Find where the given text appears and provide that cell's center as (X, Y) coordinate. 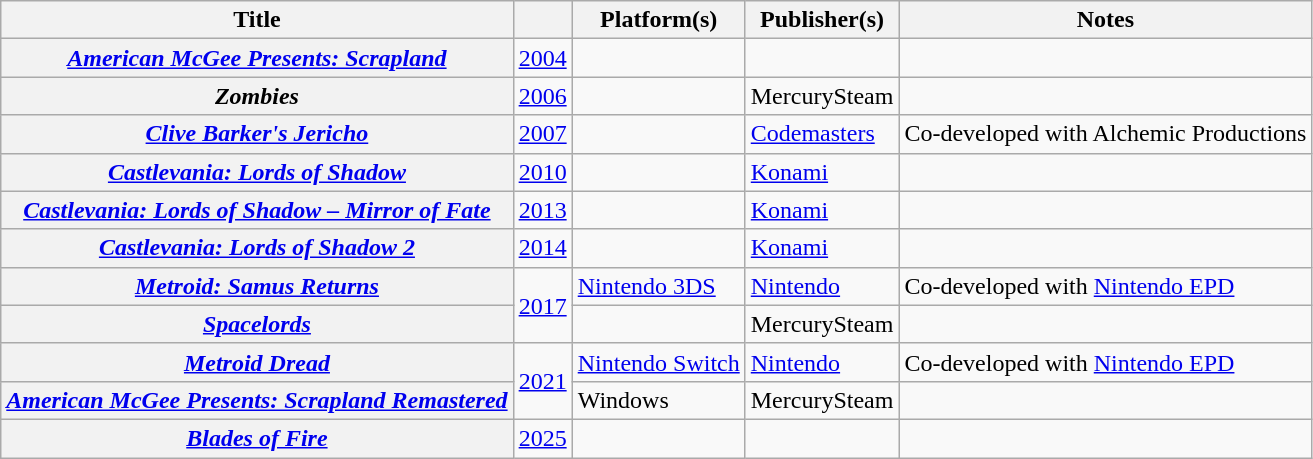
Zombies (257, 96)
2017 (542, 305)
Castlevania: Lords of Shadow (257, 172)
Notes (1106, 20)
Windows (658, 400)
American McGee Presents: Scrapland Remastered (257, 400)
Nintendo Switch (658, 362)
2021 (542, 381)
Platform(s) (658, 20)
Codemasters (822, 134)
2010 (542, 172)
Clive Barker's Jericho (257, 134)
Co-developed with Alchemic Productions (1106, 134)
Metroid Dread (257, 362)
2004 (542, 58)
Title (257, 20)
2013 (542, 210)
2006 (542, 96)
2007 (542, 134)
2014 (542, 248)
Spacelords (257, 324)
Nintendo 3DS (658, 286)
Castlevania: Lords of Shadow – Mirror of Fate (257, 210)
Publisher(s) (822, 20)
Metroid: Samus Returns (257, 286)
American McGee Presents: Scrapland (257, 58)
2025 (542, 438)
Blades of Fire (257, 438)
Castlevania: Lords of Shadow 2 (257, 248)
